Locate the cell with the specified text and output its (x, y) center coordinate. 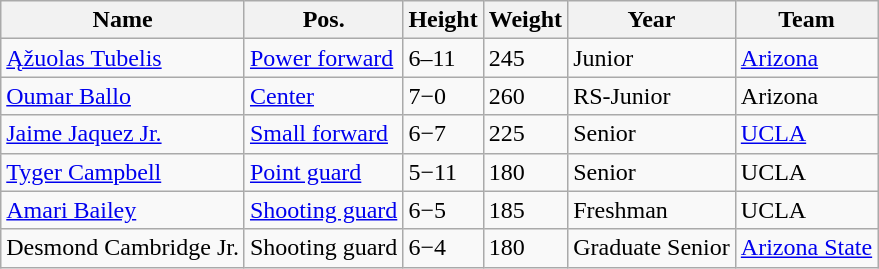
245 (525, 58)
RS-Junior (652, 96)
Desmond Cambridge Jr. (123, 248)
Small forward (323, 134)
185 (525, 210)
Center (323, 96)
Graduate Senior (652, 248)
6−5 (443, 210)
5−11 (443, 172)
Weight (525, 20)
Team (806, 20)
Point guard (323, 172)
260 (525, 96)
Tyger Campbell (123, 172)
Pos. (323, 20)
Freshman (652, 210)
Ąžuolas Tubelis (123, 58)
6−4 (443, 248)
Power forward (323, 58)
Junior (652, 58)
Height (443, 20)
225 (525, 134)
Arizona State (806, 248)
Oumar Ballo (123, 96)
7−0 (443, 96)
6–11 (443, 58)
Name (123, 20)
Year (652, 20)
Jaime Jaquez Jr. (123, 134)
Amari Bailey (123, 210)
6−7 (443, 134)
